Identify which cell holds the provided text, then report its [x, y] central coordinate. 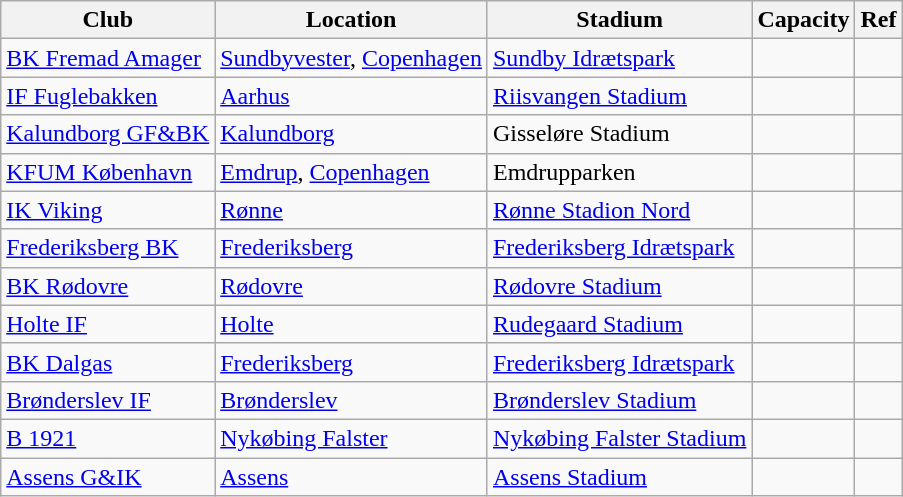
Ref [878, 20]
BK Fremad Amager [108, 58]
Assens G&IK [108, 477]
BK Dalgas [108, 362]
Brønderslev [352, 400]
Club [108, 20]
Location [352, 20]
Nykøbing Falster Stadium [619, 438]
Stadium [619, 20]
Brønderslev IF [108, 400]
Frederiksberg BK [108, 248]
Rønne [352, 210]
Sundbyvester, Copenhagen [352, 58]
Rønne Stadion Nord [619, 210]
Gisseløre Stadium [619, 134]
Holte [352, 324]
IF Fuglebakken [108, 96]
Rødovre Stadium [619, 286]
Kalundborg [352, 134]
Holte IF [108, 324]
B 1921 [108, 438]
Assens [352, 477]
Emdrupparken [619, 172]
Kalundborg GF&BK [108, 134]
Nykøbing Falster [352, 438]
Aarhus [352, 96]
BK Rødovre [108, 286]
KFUM København [108, 172]
Emdrup, Copenhagen [352, 172]
Riisvangen Stadium [619, 96]
IK Viking [108, 210]
Capacity [804, 20]
Sundby Idrætspark [619, 58]
Brønderslev Stadium [619, 400]
Assens Stadium [619, 477]
Rudegaard Stadium [619, 324]
Rødovre [352, 286]
